Identify which cell holds the provided text, then report its (X, Y) central coordinate. 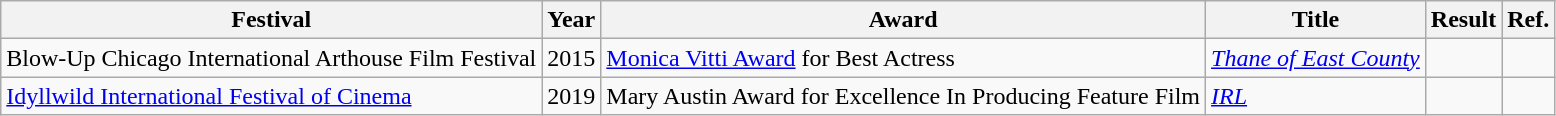
2019 (572, 96)
Award (904, 20)
Mary Austin Award for Excellence In Producing Feature Film (904, 96)
Blow-Up Chicago International Arthouse Film Festival (272, 58)
Result (1463, 20)
Title (1316, 20)
Idyllwild International Festival of Cinema (272, 96)
Thane of East County (1316, 58)
Festival (272, 20)
2015 (572, 58)
Monica Vitti Award for Best Actress (904, 58)
Ref. (1528, 20)
Year (572, 20)
IRL (1316, 96)
